Scan for the cell matching the given text and deliver its (X, Y) coordinate at center. 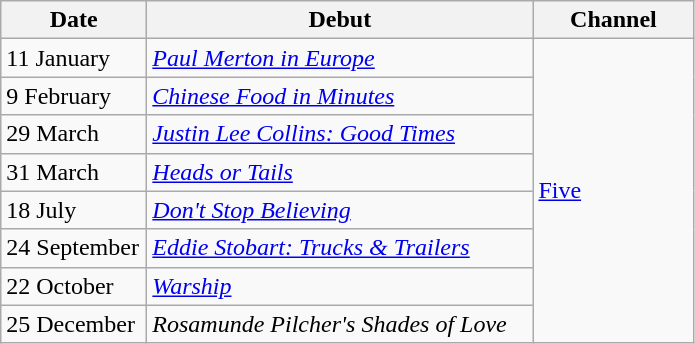
22 October (74, 286)
29 March (74, 134)
Five (614, 191)
Rosamunde Pilcher's Shades of Love (340, 324)
24 September (74, 248)
11 January (74, 58)
Chinese Food in Minutes (340, 96)
Date (74, 20)
31 March (74, 172)
18 July (74, 210)
Don't Stop Believing (340, 210)
Channel (614, 20)
Warship (340, 286)
9 February (74, 96)
Justin Lee Collins: Good Times (340, 134)
25 December (74, 324)
Paul Merton in Europe (340, 58)
Eddie Stobart: Trucks & Trailers (340, 248)
Heads or Tails (340, 172)
Debut (340, 20)
